Scan for the cell matching the given text and deliver its [x, y] coordinate at center. 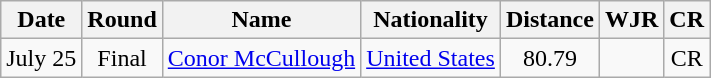
Date [42, 20]
Final [122, 58]
Nationality [431, 20]
July 25 [42, 58]
Round [122, 20]
Name [261, 20]
Conor McCullough [261, 58]
80.79 [550, 58]
United States [431, 58]
Distance [550, 20]
WJR [631, 20]
